Determine the [x, y] coordinate at the center of the cell enclosing the given text.  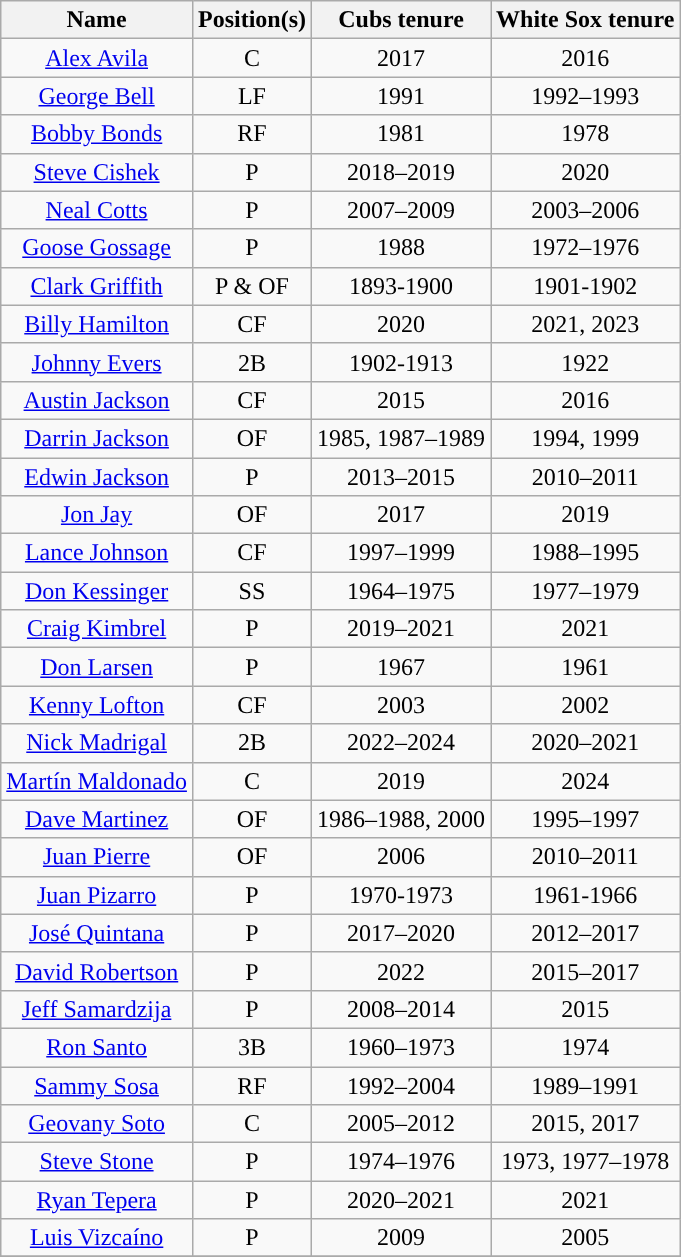
2015, 2017 [586, 1124]
Alex Avila [97, 58]
Jon Jay [97, 515]
White Sox tenure [586, 20]
Luis Vizcaíno [97, 1238]
2019–2021 [402, 629]
1967 [402, 667]
1991 [402, 96]
Juan Pizarro [97, 895]
Sammy Sosa [97, 1085]
Neal Cotts [97, 210]
José Quintana [97, 933]
3B [252, 1047]
1978 [586, 134]
Name [97, 20]
Martín Maldonado [97, 781]
Lance Johnson [97, 553]
1901-1902 [586, 286]
Steve Cishek [97, 172]
2018–2019 [402, 172]
George Bell [97, 96]
Austin Jackson [97, 400]
2007–2009 [402, 210]
Ryan Tepera [97, 1200]
Steve Stone [97, 1162]
1994, 1999 [586, 438]
1997–1999 [402, 553]
1989–1991 [586, 1085]
1985, 1987–1989 [402, 438]
2008–2014 [402, 1009]
Billy Hamilton [97, 324]
Juan Pierre [97, 857]
2013–2015 [402, 477]
2005 [586, 1238]
2012–2017 [586, 933]
1961 [586, 667]
1974 [586, 1047]
1922 [586, 362]
1893-1900 [402, 286]
2003–2006 [586, 210]
David Robertson [97, 971]
2003 [402, 705]
1973, 1977–1978 [586, 1162]
2009 [402, 1238]
2017–2020 [402, 933]
1988 [402, 248]
2022–2024 [402, 743]
Bobby Bonds [97, 134]
1992–1993 [586, 96]
Position(s) [252, 20]
2005–2012 [402, 1124]
SS [252, 591]
Johnny Evers [97, 362]
Edwin Jackson [97, 477]
Don Kessinger [97, 591]
1972–1976 [586, 248]
Clark Griffith [97, 286]
Nick Madrigal [97, 743]
1902-1913 [402, 362]
1992–2004 [402, 1085]
2006 [402, 857]
1981 [402, 134]
Dave Martinez [97, 819]
2015–2017 [586, 971]
Ron Santo [97, 1047]
P & OF [252, 286]
1974–1976 [402, 1162]
1977–1979 [586, 591]
1961-1966 [586, 895]
2024 [586, 781]
2021, 2023 [586, 324]
Kenny Lofton [97, 705]
Geovany Soto [97, 1124]
Darrin Jackson [97, 438]
Don Larsen [97, 667]
Goose Gossage [97, 248]
1970-1973 [402, 895]
2022 [402, 971]
1960–1973 [402, 1047]
Craig Kimbrel [97, 629]
LF [252, 96]
Cubs tenure [402, 20]
1986–1988, 2000 [402, 819]
1995–1997 [586, 819]
Jeff Samardzija [97, 1009]
1964–1975 [402, 591]
1988–1995 [586, 553]
2002 [586, 705]
